Extract the (X, Y) coordinate from the center of the cell holding the provided text.  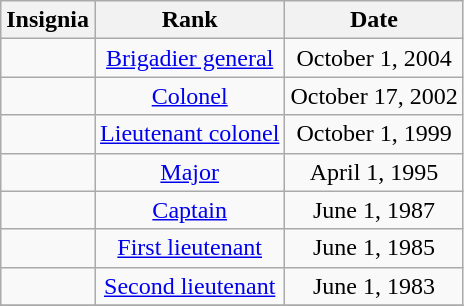
Second lieutenant (190, 286)
First lieutenant (190, 248)
October 1, 2004 (374, 58)
Lieutenant colonel (190, 134)
Date (374, 20)
Colonel (190, 96)
Insignia (48, 20)
April 1, 1995 (374, 172)
Captain (190, 210)
June 1, 1983 (374, 286)
June 1, 1987 (374, 210)
Major (190, 172)
October 1, 1999 (374, 134)
Brigadier general (190, 58)
Rank (190, 20)
June 1, 1985 (374, 248)
October 17, 2002 (374, 96)
